Capture the cell that displays the provided text and extract its (X, Y) central coordinate. 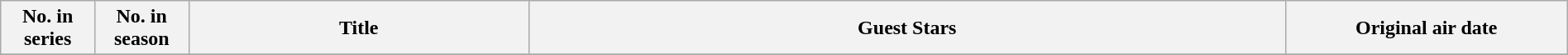
Guest Stars (906, 28)
Title (359, 28)
No. in season (141, 28)
No. in series (48, 28)
Original air date (1426, 28)
